Return the (X, Y) coordinate for the center point of the cell that contains the specified text.  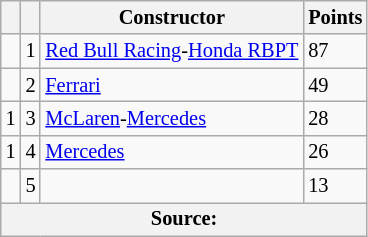
Red Bull Racing-Honda RBPT (172, 51)
49 (335, 85)
Points (335, 17)
McLaren-Mercedes (172, 118)
4 (31, 152)
Ferrari (172, 85)
3 (31, 118)
2 (31, 85)
26 (335, 152)
Constructor (172, 17)
Source: (184, 219)
87 (335, 51)
28 (335, 118)
Mercedes (172, 152)
5 (31, 186)
13 (335, 186)
